Return [x, y] of the center of cell containing provided text 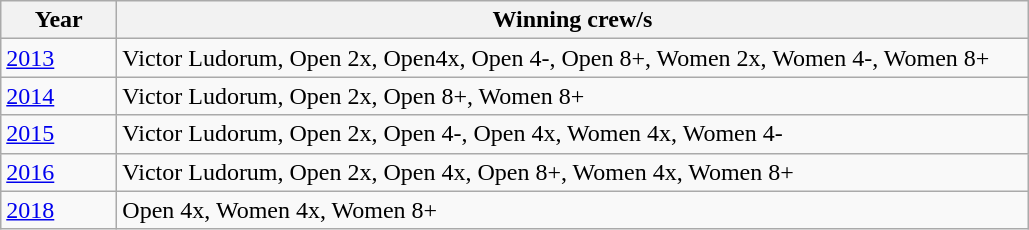
Open 4x, Women 4x, Women 8+ [572, 210]
Victor Ludorum, Open 2x, Open 8+, Women 8+ [572, 96]
2014 [59, 96]
Victor Ludorum, Open 2x, Open 4-, Open 4x, Women 4x, Women 4- [572, 134]
Year [59, 20]
Victor Ludorum, Open 2x, Open 4x, Open 8+, Women 4x, Women 8+ [572, 172]
2018 [59, 210]
2015 [59, 134]
Winning crew/s [572, 20]
2013 [59, 58]
Victor Ludorum, Open 2x, Open4x, Open 4-, Open 8+, Women 2x, Women 4-, Women 8+ [572, 58]
2016 [59, 172]
